Provide the [X, Y] coordinate of the cell's center where the given text is located.  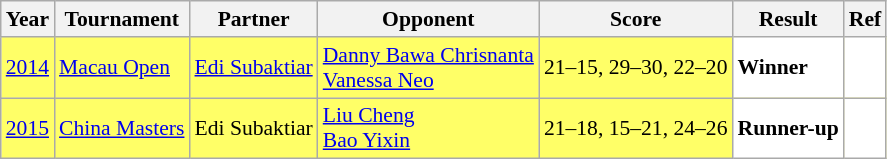
Year [28, 19]
Liu Cheng Bao Yixin [428, 128]
2014 [28, 68]
Partner [253, 19]
Runner-up [788, 128]
Danny Bawa Chrisnanta Vanessa Neo [428, 68]
Ref [865, 19]
21–18, 15–21, 24–26 [636, 128]
Score [636, 19]
Tournament [122, 19]
Result [788, 19]
Winner [788, 68]
21–15, 29–30, 22–20 [636, 68]
2015 [28, 128]
Macau Open [122, 68]
China Masters [122, 128]
Opponent [428, 19]
